From the cell containing the given text, extract its center point as [X, Y] coordinate. 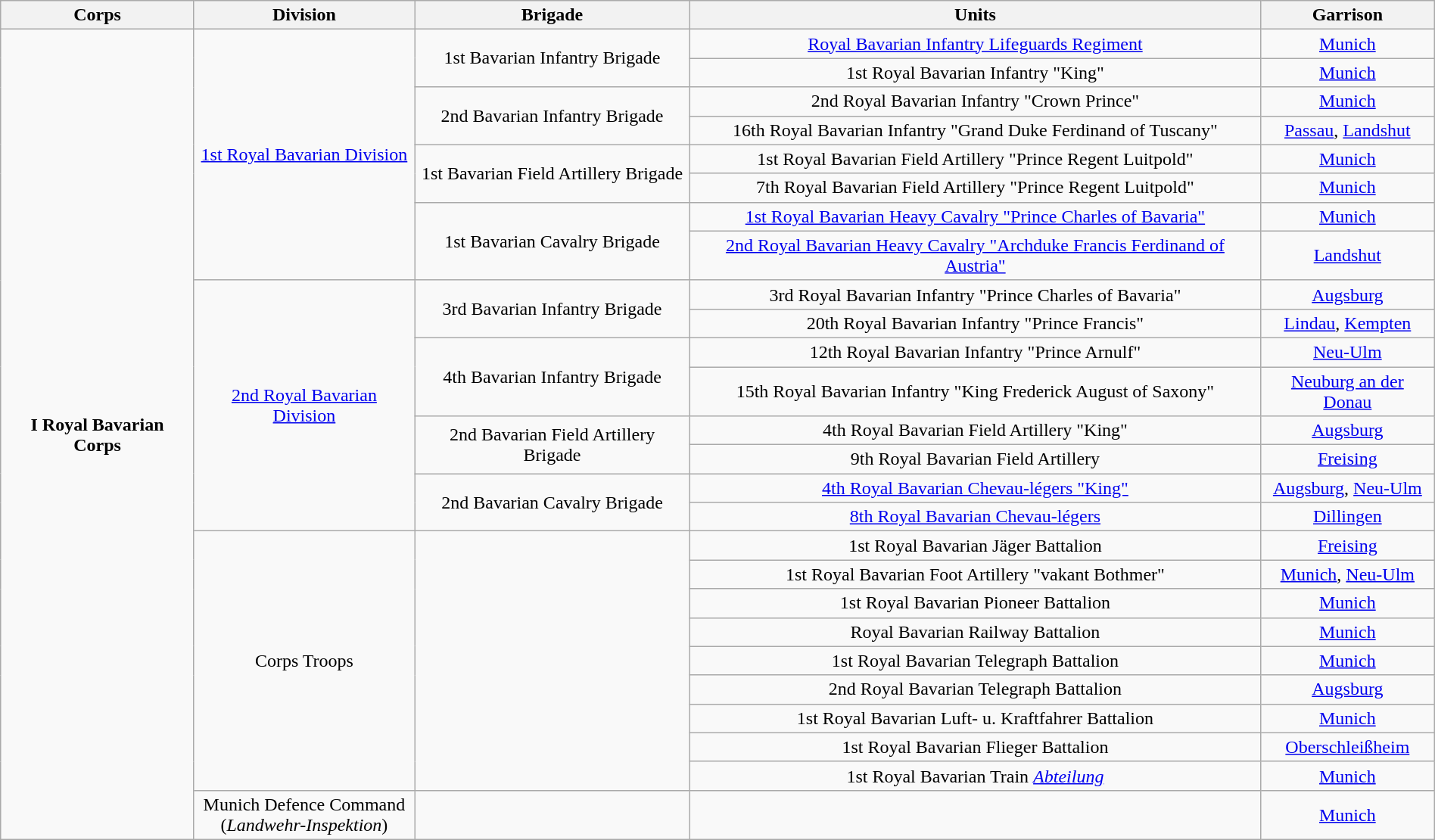
Neuburg an der Donau [1347, 390]
4th Royal Bavarian Chevau-légers "King" [975, 488]
Neu-Ulm [1347, 352]
9th Royal Bavarian Field Artillery [975, 459]
3rd Royal Bavarian Infantry "Prince Charles of Bavaria" [975, 294]
2nd Royal Bavarian Heavy Cavalry "Archduke Francis Ferdinand of Austria" [975, 256]
Dillingen [1347, 517]
Augsburg, Neu-Ulm [1347, 488]
4th Bavarian Infantry Brigade [553, 377]
Corps Troops [304, 661]
1st Royal Bavarian Telegraph Battalion [975, 661]
1st Royal Bavarian Pioneer Battalion [975, 603]
4th Royal Bavarian Field Artillery "King" [975, 431]
3rd Bavarian Infantry Brigade [553, 309]
15th Royal Bavarian Infantry "King Frederick August of Saxony" [975, 390]
I Royal Bavarian Corps [97, 434]
1st Royal Bavarian Flieger Battalion [975, 747]
Lindau, Kempten [1347, 323]
1st Royal Bavarian Train Abteilung [975, 776]
7th Royal Bavarian Field Artillery "Prince Regent Luitpold" [975, 188]
2nd Royal Bavarian Telegraph Battalion [975, 689]
1st Royal Bavarian Division [304, 155]
1st Royal Bavarian Infantry "King" [975, 73]
Garrison [1347, 15]
Oberschleißheim [1347, 747]
2nd Royal Bavarian Division [304, 406]
1st Bavarian Infantry Brigade [553, 58]
12th Royal Bavarian Infantry "Prince Arnulf" [975, 352]
1st Royal Bavarian Foot Artillery "vakant Bothmer" [975, 574]
Royal Bavarian Infantry Lifeguards Regiment [975, 44]
16th Royal Bavarian Infantry "Grand Duke Ferdinand of Tuscany" [975, 130]
Munich, Neu-Ulm [1347, 574]
Royal Bavarian Railway Battalion [975, 632]
Units [975, 15]
2nd Royal Bavarian Infantry "Crown Prince" [975, 101]
2nd Bavarian Cavalry Brigade [553, 502]
1st Bavarian Cavalry Brigade [553, 241]
Brigade [553, 15]
1st Royal Bavarian Luft- u. Kraftfahrer Battalion [975, 718]
Passau, Landshut [1347, 130]
Landshut [1347, 256]
8th Royal Bavarian Chevau-légers [975, 517]
2nd Bavarian Field Artillery Brigade [553, 445]
1st Bavarian Field Artillery Brigade [553, 173]
20th Royal Bavarian Infantry "Prince Francis" [975, 323]
2nd Bavarian Infantry Brigade [553, 116]
1st Royal Bavarian Jäger Battalion [975, 546]
1st Royal Bavarian Heavy Cavalry "Prince Charles of Bavaria" [975, 216]
Munich Defence Command(Landwehr-Inspektion) [304, 814]
1st Royal Bavarian Field Artillery "Prince Regent Luitpold" [975, 159]
Corps [97, 15]
Division [304, 15]
